Determine the [x, y] coordinate at the center of the cell enclosing the given text.  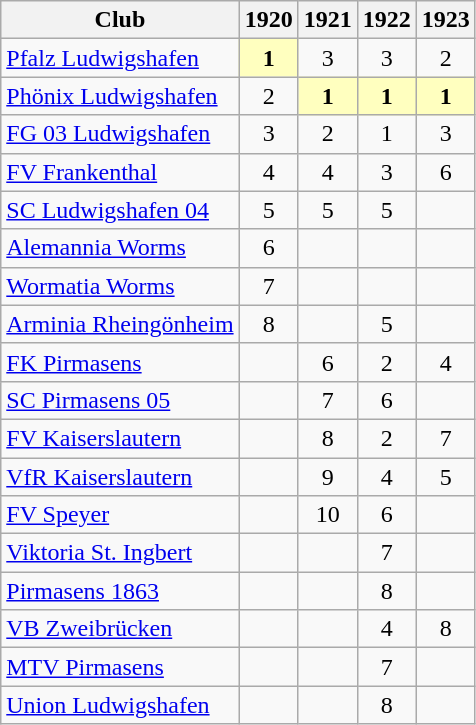
FV Kaiserslautern [120, 438]
Club [120, 20]
FK Pirmasens [120, 362]
FV Frankenthal [120, 172]
Pfalz Ludwigshafen [120, 58]
Pirmasens 1863 [120, 591]
VB Zweibrücken [120, 629]
1921 [328, 20]
Wormatia Worms [120, 286]
Union Ludwigshafen [120, 705]
MTV Pirmasens [120, 667]
Alemannia Worms [120, 248]
SC Pirmasens 05 [120, 400]
Viktoria St. Ingbert [120, 553]
FV Speyer [120, 515]
1923 [446, 20]
1922 [386, 20]
FG 03 Ludwigshafen [120, 134]
Phönix Ludwigshafen [120, 96]
9 [328, 477]
SC Ludwigshafen 04 [120, 210]
VfR Kaiserslautern [120, 477]
Arminia Rheingönheim [120, 324]
10 [328, 515]
1920 [268, 20]
